From the cell containing the given text, extract its center point as [x, y] coordinate. 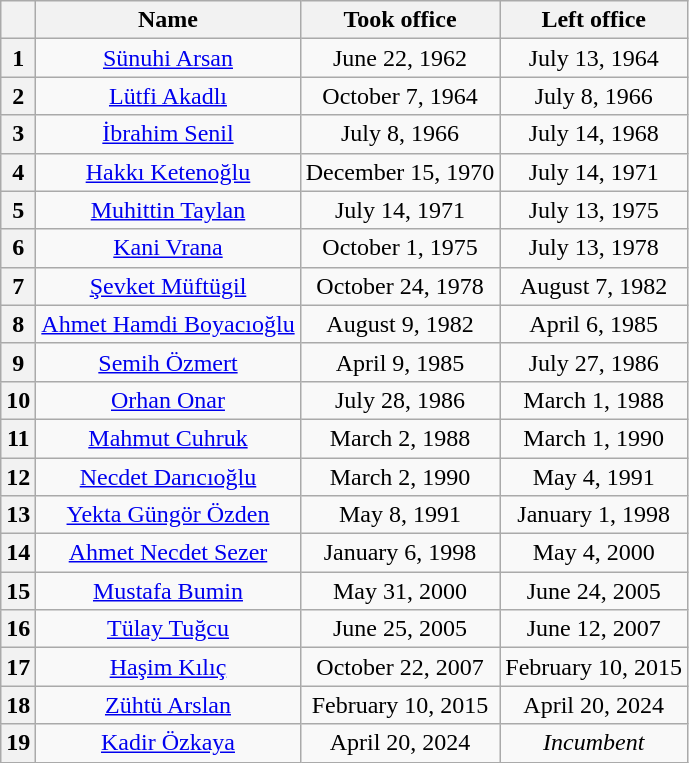
March 1, 1990 [594, 438]
July 14, 1968 [594, 134]
17 [18, 667]
October 1, 1975 [400, 248]
15 [18, 591]
Tülay Tuğcu [168, 629]
March 2, 1990 [400, 477]
Orhan Onar [168, 400]
July 28, 1986 [400, 400]
13 [18, 515]
Lütfi Akadlı [168, 96]
2 [18, 96]
August 9, 1982 [400, 324]
14 [18, 553]
16 [18, 629]
18 [18, 705]
3 [18, 134]
May 4, 2000 [594, 553]
Kani Vrana [168, 248]
Mustafa Bumin [168, 591]
July 27, 1986 [594, 362]
July 13, 1978 [594, 248]
January 6, 1998 [400, 553]
October 7, 1964 [400, 96]
June 25, 2005 [400, 629]
12 [18, 477]
Haşim Kılıç [168, 667]
May 8, 1991 [400, 515]
October 24, 1978 [400, 286]
Semih Özmert [168, 362]
June 24, 2005 [594, 591]
July 13, 1975 [594, 210]
December 15, 1970 [400, 172]
9 [18, 362]
March 2, 1988 [400, 438]
Ahmet Necdet Sezer [168, 553]
Sünuhi Arsan [168, 58]
Ahmet Hamdi Boyacıoğlu [168, 324]
June 22, 1962 [400, 58]
Yekta Güngör Özden [168, 515]
5 [18, 210]
January 1, 1998 [594, 515]
6 [18, 248]
10 [18, 400]
July 13, 1964 [594, 58]
Took office [400, 20]
May 31, 2000 [400, 591]
4 [18, 172]
August 7, 1982 [594, 286]
Mahmut Cuhruk [168, 438]
İbrahim Senil [168, 134]
Left office [594, 20]
Name [168, 20]
Necdet Darıcıoğlu [168, 477]
April 9, 1985 [400, 362]
Zühtü Arslan [168, 705]
Hakkı Ketenoğlu [168, 172]
March 1, 1988 [594, 400]
Muhittin Taylan [168, 210]
October 22, 2007 [400, 667]
11 [18, 438]
Şevket Müftügil [168, 286]
1 [18, 58]
Kadir Özkaya [168, 743]
8 [18, 324]
April 6, 1985 [594, 324]
Incumbent [594, 743]
June 12, 2007 [594, 629]
7 [18, 286]
May 4, 1991 [594, 477]
19 [18, 743]
